Return (x, y) of the center of cell containing provided text 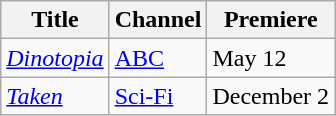
December 2 (271, 96)
Taken (55, 96)
Title (55, 20)
Dinotopia (55, 58)
May 12 (271, 58)
Premiere (271, 20)
Channel (158, 20)
ABC (158, 58)
Sci-Fi (158, 96)
